Determine the [X, Y] coordinate at the center of the cell enclosing the given text.  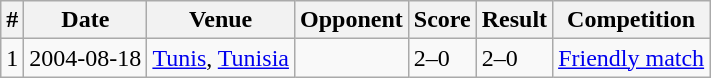
Friendly match [632, 58]
Tunis, Tunisia [221, 58]
# [12, 20]
Date [86, 20]
Competition [632, 20]
Venue [221, 20]
Opponent [351, 20]
2004-08-18 [86, 58]
1 [12, 58]
Score [442, 20]
Result [514, 20]
